Locate the cell with the specified text and output its [X, Y] center coordinate. 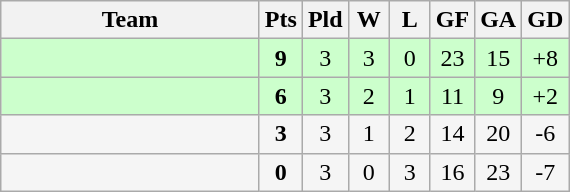
+8 [546, 58]
W [368, 20]
16 [452, 172]
20 [498, 134]
L [410, 20]
GD [546, 20]
Team [130, 20]
-7 [546, 172]
GA [498, 20]
11 [452, 96]
14 [452, 134]
6 [280, 96]
-6 [546, 134]
15 [498, 58]
Pld [325, 20]
Pts [280, 20]
GF [452, 20]
+2 [546, 96]
